Find where the given text appears and provide that cell's center as (X, Y) coordinate. 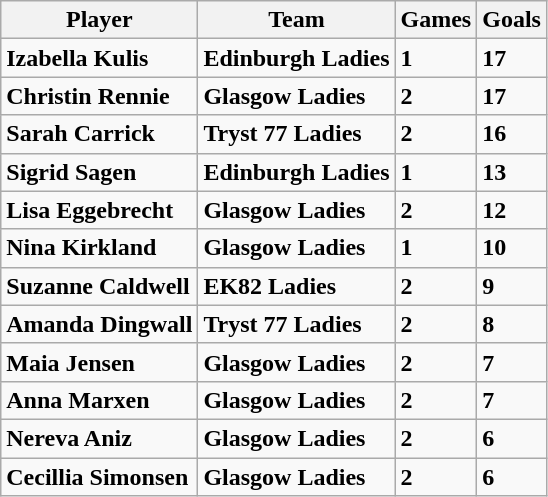
Nereva Aniz (100, 438)
Amanda Dingwall (100, 324)
Lisa Eggebrecht (100, 210)
Sarah Carrick (100, 134)
Sigrid Sagen (100, 172)
Anna Marxen (100, 400)
8 (512, 324)
12 (512, 210)
Nina Kirkland (100, 248)
16 (512, 134)
9 (512, 286)
Games (436, 20)
Goals (512, 20)
13 (512, 172)
Suzanne Caldwell (100, 286)
Team (296, 20)
Player (100, 20)
Maia Jensen (100, 362)
Cecillia Simonsen (100, 477)
EK82 Ladies (296, 286)
Izabella Kulis (100, 58)
Christin Rennie (100, 96)
10 (512, 248)
